Output the [x, y] coordinate of the center of the cell containing the given text.  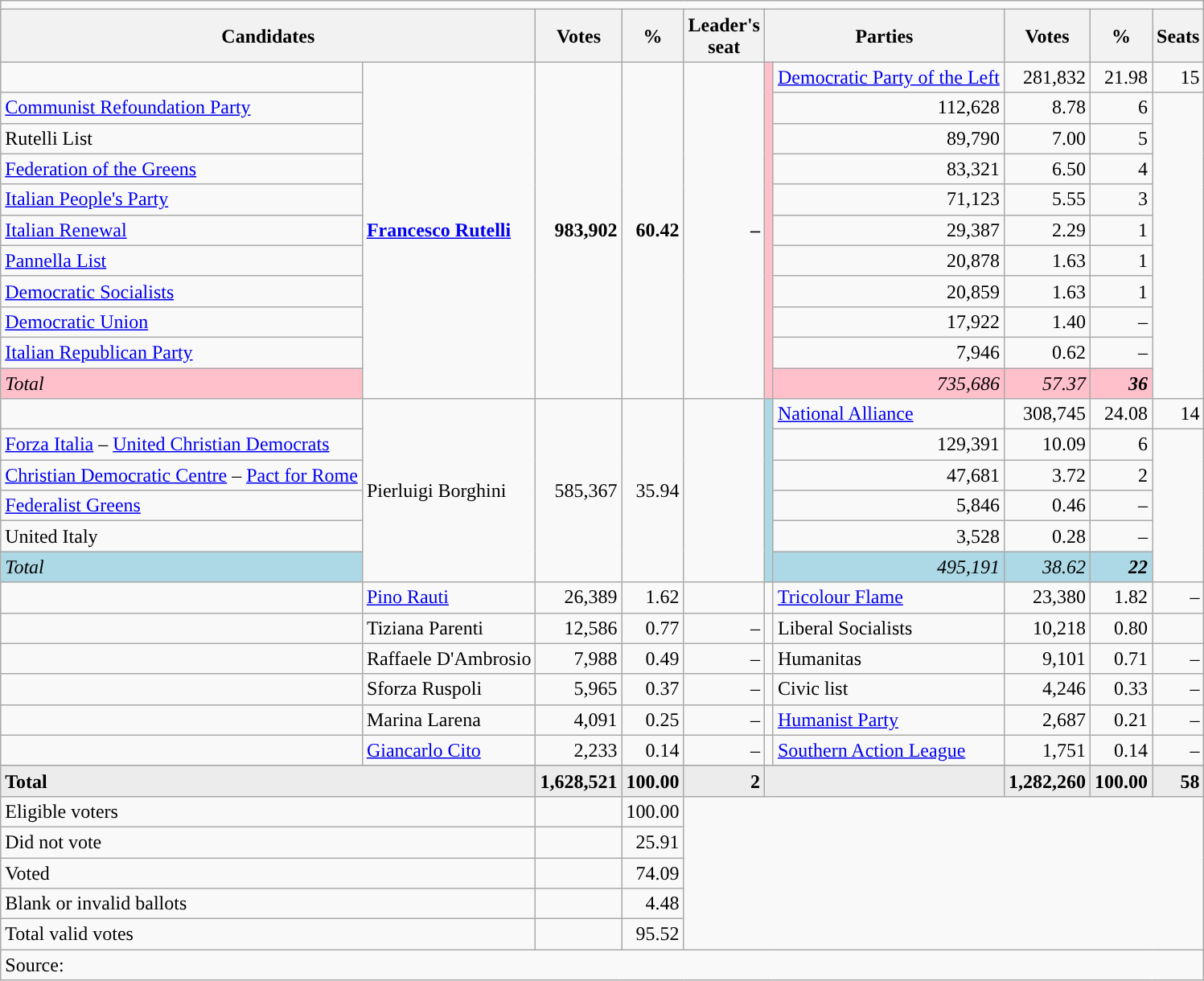
1,282,260 [1047, 781]
281,832 [1047, 77]
Christian Democratic Centre – Pact for Rome [182, 475]
22 [1121, 567]
0.21 [1121, 720]
4,246 [1047, 689]
95.52 [653, 934]
0.62 [1047, 352]
Southern Action League [888, 750]
25.91 [653, 842]
26,389 [579, 597]
Democratic Union [182, 322]
29,387 [888, 230]
112,628 [888, 108]
Pannella List [182, 261]
United Italy [182, 536]
0.46 [1047, 506]
0.77 [653, 628]
Tricolour Flame [888, 597]
83,321 [888, 169]
Democratic Party of the Left [888, 77]
5.55 [1047, 199]
71,123 [888, 199]
Seats [1178, 35]
38.62 [1047, 567]
7,988 [579, 659]
4,091 [579, 720]
Total valid votes [269, 934]
Federation of the Greens [182, 169]
National Alliance [888, 414]
60.42 [653, 230]
0.80 [1121, 628]
Source: [602, 965]
47,681 [888, 475]
Parties [884, 35]
24.08 [1121, 414]
308,745 [1047, 414]
1.62 [653, 597]
129,391 [888, 445]
8.78 [1047, 108]
89,790 [888, 138]
Did not vote [269, 842]
Pino Rauti [449, 597]
10.09 [1047, 445]
Democratic Socialists [182, 291]
57.37 [1047, 384]
3 [1121, 199]
495,191 [888, 567]
Liberal Socialists [888, 628]
983,902 [579, 230]
Italian Renewal [182, 230]
4 [1121, 169]
Raffaele D'Ambrosio [449, 659]
Communist Refoundation Party [182, 108]
0.37 [653, 689]
585,367 [579, 490]
Marina Larena [449, 720]
7,946 [888, 352]
5,965 [579, 689]
35.94 [653, 490]
0.25 [653, 720]
0.33 [1121, 689]
Humanitas [888, 659]
1,628,521 [579, 781]
Civic list [888, 689]
Federalist Greens [182, 506]
Pierluigi Borghini [449, 490]
1.82 [1121, 597]
15 [1178, 77]
0.49 [653, 659]
1,751 [1047, 750]
Forza Italia – United Christian Democrats [182, 445]
14 [1178, 414]
Francesco Rutelli [449, 230]
Leader'sseat [724, 35]
Tiziana Parenti [449, 628]
Candidates [269, 35]
10,218 [1047, 628]
Italian Republican Party [182, 352]
20,859 [888, 291]
Rutelli List [182, 138]
3,528 [888, 536]
12,586 [579, 628]
36 [1121, 384]
5 [1121, 138]
58 [1178, 781]
9,101 [1047, 659]
74.09 [653, 872]
7.00 [1047, 138]
Voted [269, 872]
21.98 [1121, 77]
735,686 [888, 384]
20,878 [888, 261]
4.48 [653, 904]
Humanist Party [888, 720]
Blank or invalid ballots [269, 904]
3.72 [1047, 475]
6.50 [1047, 169]
Italian People's Party [182, 199]
Eligible voters [269, 811]
17,922 [888, 322]
23,380 [1047, 597]
Giancarlo Cito [449, 750]
1.40 [1047, 322]
5,846 [888, 506]
2,233 [579, 750]
0.71 [1121, 659]
Sforza Ruspoli [449, 689]
2.29 [1047, 230]
2,687 [1047, 720]
0.28 [1047, 536]
